From the cell containing the given text, extract its center point as (x, y) coordinate. 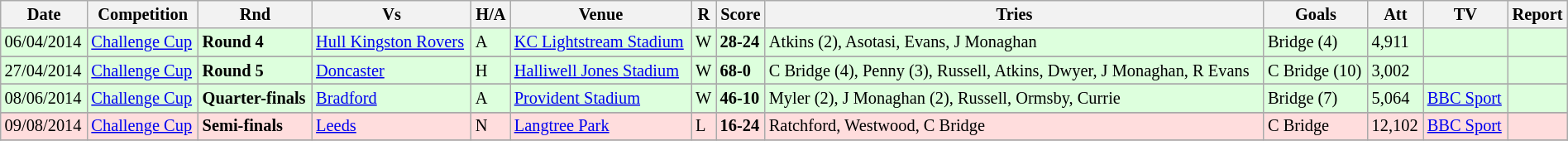
Round 5 (256, 70)
Date (45, 14)
Leeds (392, 126)
12,102 (1396, 126)
C Bridge (4), Penny (3), Russell, Atkins, Dwyer, J Monaghan, R Evans (1014, 70)
Quarter-finals (256, 98)
Doncaster (392, 70)
Hull Kingston Rovers (392, 42)
H/A (491, 14)
27/04/2014 (45, 70)
Vs (392, 14)
09/08/2014 (45, 126)
Round 4 (256, 42)
R (704, 14)
3,002 (1396, 70)
46-10 (741, 98)
16-24 (741, 126)
C Bridge (1316, 126)
Competition (143, 14)
Bridge (4) (1316, 42)
N (491, 126)
Att (1396, 14)
TV (1465, 14)
Score (741, 14)
4,911 (1396, 42)
Bradford (392, 98)
Atkins (2), Asotasi, Evans, J Monaghan (1014, 42)
Langtree Park (600, 126)
Rnd (256, 14)
C Bridge (10) (1316, 70)
Report (1537, 14)
Ratchford, Westwood, C Bridge (1014, 126)
Semi-finals (256, 126)
Halliwell Jones Stadium (600, 70)
28-24 (741, 42)
Myler (2), J Monaghan (2), Russell, Ormsby, Currie (1014, 98)
5,064 (1396, 98)
Venue (600, 14)
06/04/2014 (45, 42)
Provident Stadium (600, 98)
H (491, 70)
Bridge (7) (1316, 98)
L (704, 126)
Goals (1316, 14)
Tries (1014, 14)
KC Lightstream Stadium (600, 42)
68-0 (741, 70)
08/06/2014 (45, 98)
